Capture the cell that displays the provided text and extract its [x, y] central coordinate. 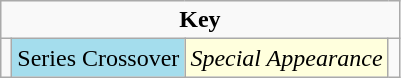
Key [200, 20]
Series Crossover [98, 58]
Special Appearance [286, 58]
